Scan for the cell matching the given text and deliver its [X, Y] coordinate at center. 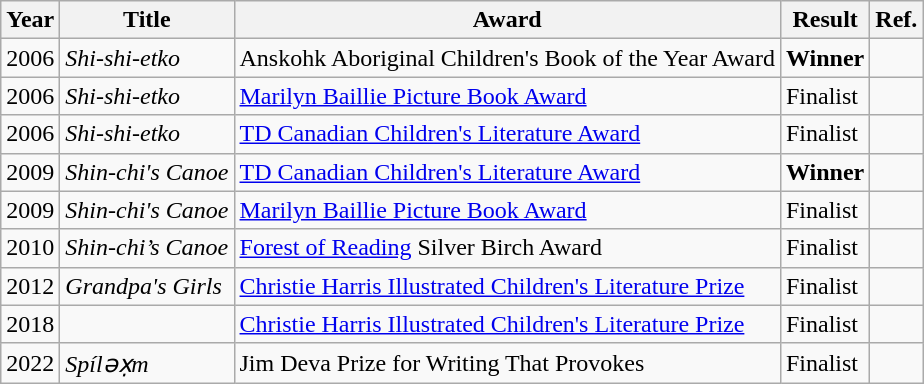
Grandpa's Girls [147, 286]
Forest of Reading Silver Birch Award [507, 248]
Spíləx̣m [147, 363]
Title [147, 20]
Year [30, 20]
Shin-chi’s Canoe [147, 248]
Anskohk Aboriginal Children's Book of the Year Award [507, 58]
2010 [30, 248]
Award [507, 20]
2018 [30, 324]
Ref. [896, 20]
Result [824, 20]
2012 [30, 286]
2022 [30, 363]
Jim Deva Prize for Writing That Provokes [507, 363]
